Detect which cell encompasses the target text, then output its (X, Y) center coordinate. 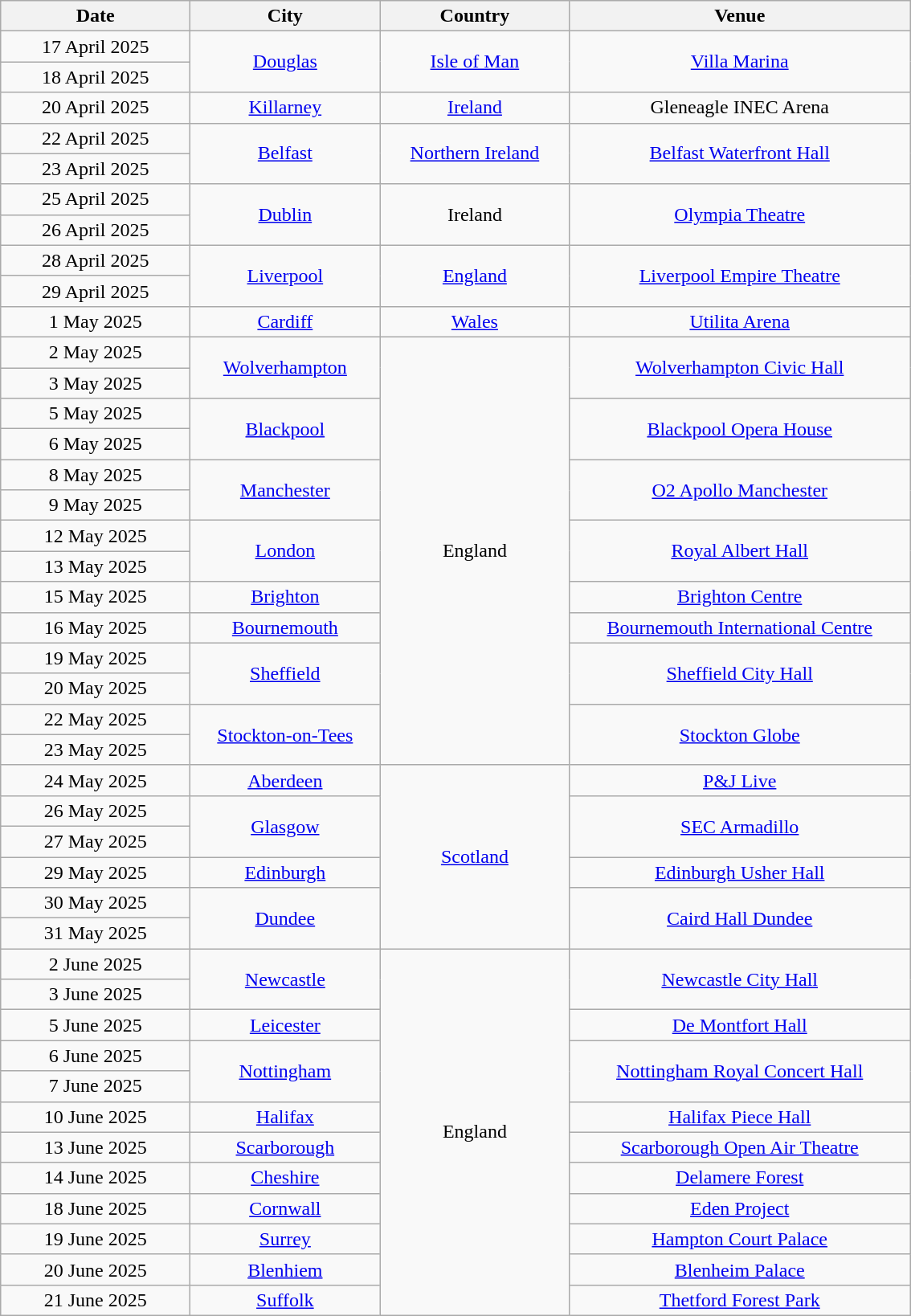
21 June 2025 (96, 1300)
Bournemouth International Centre (740, 627)
Sheffield City Hall (740, 673)
27 May 2025 (96, 841)
Stockton Globe (740, 734)
5 May 2025 (96, 414)
Wolverhampton (285, 367)
Villa Marina (740, 62)
Dublin (285, 215)
Sheffield (285, 673)
26 May 2025 (96, 811)
Bournemouth (285, 627)
3 May 2025 (96, 383)
29 April 2025 (96, 291)
3 June 2025 (96, 995)
Scotland (475, 856)
31 May 2025 (96, 934)
Liverpool Empire Theatre (740, 276)
Cornwall (285, 1208)
22 April 2025 (96, 138)
Belfast (285, 153)
Date (96, 16)
22 May 2025 (96, 719)
Northern Ireland (475, 153)
30 May 2025 (96, 903)
Caird Hall Dundee (740, 918)
20 June 2025 (96, 1269)
26 April 2025 (96, 230)
Edinburgh (285, 872)
Halifax Piece Hall (740, 1117)
Belfast Waterfront Hall (740, 153)
Surrey (285, 1239)
Newcastle (285, 979)
Country (475, 16)
Blenheim Palace (740, 1269)
6 May 2025 (96, 444)
Brighton Centre (740, 597)
Isle of Man (475, 62)
Blenhiem (285, 1269)
10 June 2025 (96, 1117)
15 May 2025 (96, 597)
17 April 2025 (96, 47)
12 May 2025 (96, 536)
Wolverhampton Civic Hall (740, 367)
Halifax (285, 1117)
Cardiff (285, 321)
9 May 2025 (96, 505)
23 May 2025 (96, 750)
Olympia Theatre (740, 215)
Suffolk (285, 1300)
Newcastle City Hall (740, 979)
7 June 2025 (96, 1086)
Cheshire (285, 1178)
20 April 2025 (96, 108)
P&J Live (740, 780)
Nottingham Royal Concert Hall (740, 1071)
Wales (475, 321)
Leicester (285, 1025)
13 May 2025 (96, 566)
Edinburgh Usher Hall (740, 872)
16 May 2025 (96, 627)
28 April 2025 (96, 260)
2 June 2025 (96, 964)
Nottingham (285, 1071)
8 May 2025 (96, 475)
18 June 2025 (96, 1208)
24 May 2025 (96, 780)
Douglas (285, 62)
Scarborough (285, 1147)
London (285, 551)
18 April 2025 (96, 77)
O2 Apollo Manchester (740, 490)
19 May 2025 (96, 658)
13 June 2025 (96, 1147)
Stockton-on-Tees (285, 734)
29 May 2025 (96, 872)
Aberdeen (285, 780)
Delamere Forest (740, 1178)
20 May 2025 (96, 689)
2 May 2025 (96, 352)
SEC Armadillo (740, 826)
Glasgow (285, 826)
5 June 2025 (96, 1025)
14 June 2025 (96, 1178)
25 April 2025 (96, 199)
Manchester (285, 490)
Royal Albert Hall (740, 551)
1 May 2025 (96, 321)
Gleneagle INEC Arena (740, 108)
Hampton Court Palace (740, 1239)
Killarney (285, 108)
Venue (740, 16)
Brighton (285, 597)
19 June 2025 (96, 1239)
23 April 2025 (96, 169)
6 June 2025 (96, 1056)
Thetford Forest Park (740, 1300)
Blackpool (285, 429)
Utilita Arena (740, 321)
Liverpool (285, 276)
De Montfort Hall (740, 1025)
City (285, 16)
Eden Project (740, 1208)
Scarborough Open Air Theatre (740, 1147)
Dundee (285, 918)
Blackpool Opera House (740, 429)
